Determine the [X, Y] coordinate at the center of the cell enclosing the given text.  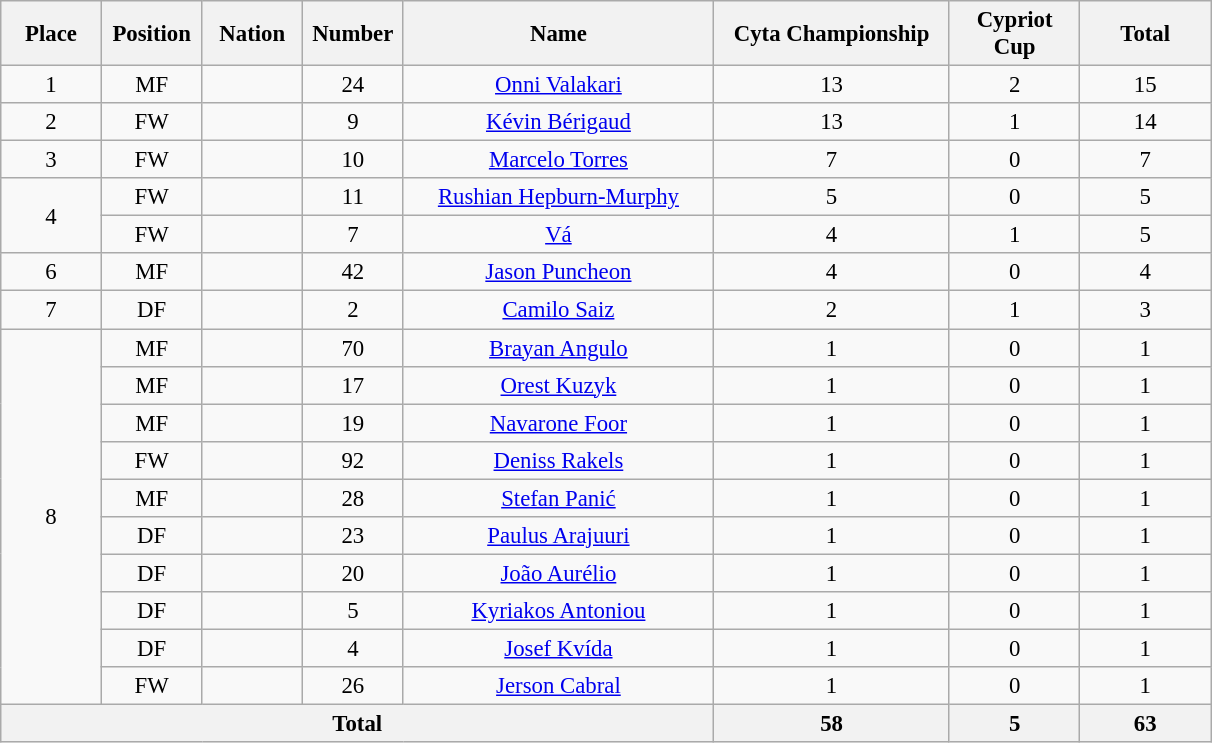
Paulus Arajuuri [558, 536]
11 [354, 197]
João Aurélio [558, 573]
Position [152, 34]
19 [354, 423]
Kévin Bérigaud [558, 122]
Stefan Panić [558, 498]
Name [558, 34]
70 [354, 348]
14 [1146, 122]
Number [354, 34]
Place [52, 34]
17 [354, 385]
Orest Kuzyk [558, 385]
58 [832, 724]
Nation [252, 34]
Cyta Championship [832, 34]
42 [354, 273]
Cypriot Cup [1014, 34]
26 [354, 686]
Deniss Rakels [558, 460]
Kyriakos Antoniou [558, 611]
6 [52, 273]
10 [354, 160]
15 [1146, 85]
23 [354, 536]
Navarone Foor [558, 423]
Brayan Angulo [558, 348]
Camilo Saiz [558, 310]
8 [52, 517]
24 [354, 85]
Marcelo Torres [558, 160]
92 [354, 460]
9 [354, 122]
63 [1146, 724]
Onni Valakari [558, 85]
Vá [558, 235]
28 [354, 498]
20 [354, 573]
Jason Puncheon [558, 273]
Jerson Cabral [558, 686]
Rushian Hepburn-Murphy [558, 197]
Josef Kvída [558, 648]
